Provide the [X, Y] coordinate of the cell's center where the given text is located.  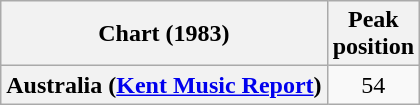
Chart (1983) [164, 34]
54 [373, 85]
Peakposition [373, 34]
Australia (Kent Music Report) [164, 85]
